Output the [X, Y] coordinate of the center of the cell containing the given text.  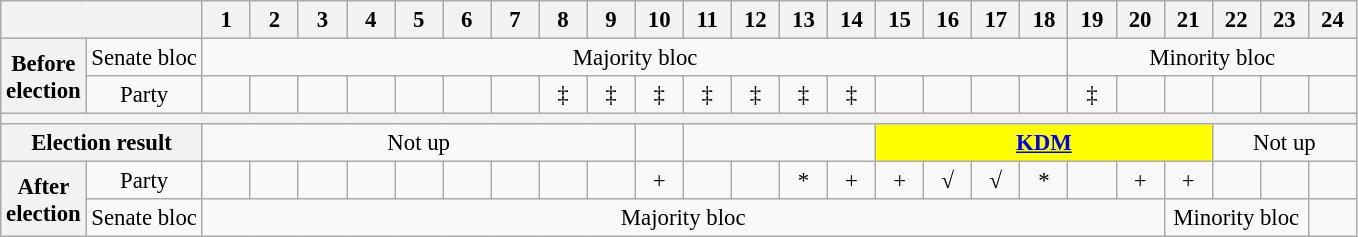
17 [996, 20]
6 [467, 20]
14 [851, 20]
16 [948, 20]
23 [1284, 20]
7 [515, 20]
21 [1188, 20]
13 [803, 20]
11 [707, 20]
20 [1140, 20]
3 [322, 20]
9 [611, 20]
5 [419, 20]
8 [563, 20]
18 [1044, 20]
KDM [1044, 143]
24 [1332, 20]
Senate bloc [144, 58]
Minority bloc [1212, 58]
22 [1236, 20]
Afterelection [44, 200]
12 [755, 20]
2 [274, 20]
1 [226, 20]
15 [900, 20]
Election result [102, 143]
19 [1092, 20]
4 [371, 20]
Majority bloc [635, 58]
10 [659, 20]
Beforeelection [44, 76]
